Search for the cell housing the specified text and yield its (X, Y) center coordinate. 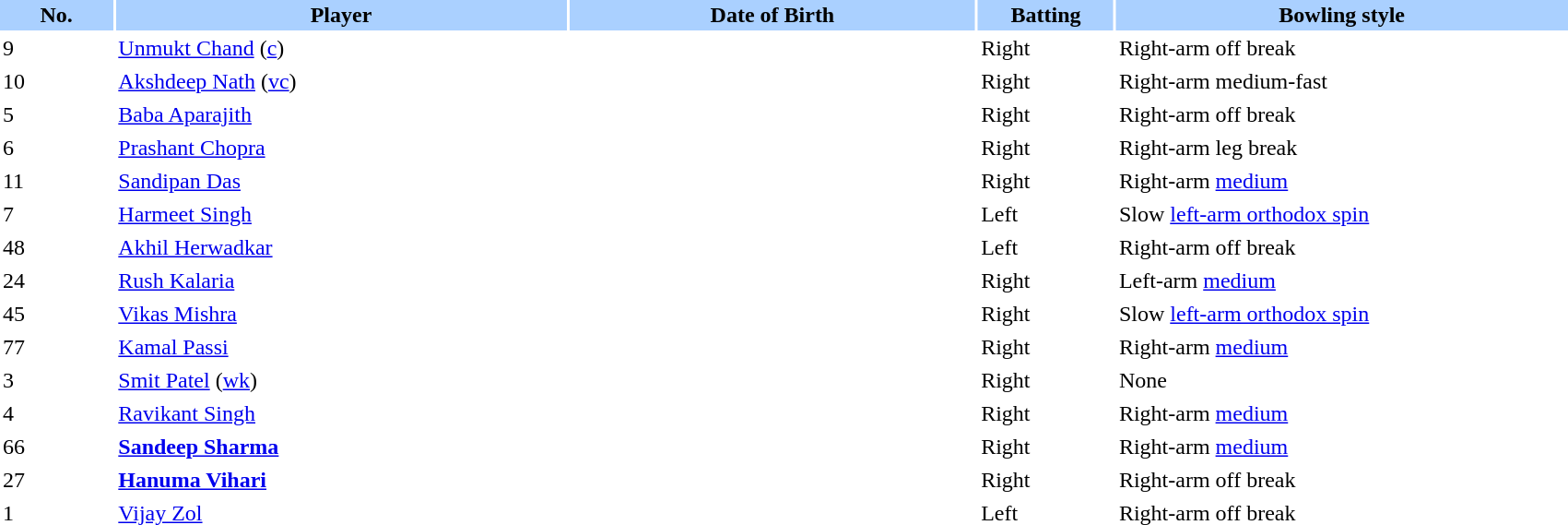
27 (56, 480)
Sandipan Das (341, 181)
3 (56, 380)
None (1342, 380)
Akhil Herwadkar (341, 247)
Akshdeep Nath (vc) (341, 81)
4 (56, 413)
Sandeep Sharma (341, 447)
11 (56, 181)
Baba Aparajith (341, 114)
Kamal Passi (341, 347)
7 (56, 214)
Smit Patel (wk) (341, 380)
48 (56, 247)
Vikas Mishra (341, 314)
10 (56, 81)
Left-arm medium (1342, 280)
24 (56, 280)
Bowling style (1342, 15)
6 (56, 148)
77 (56, 347)
Hanuma Vihari (341, 480)
Right-arm leg break (1342, 148)
66 (56, 447)
Right-arm medium-fast (1342, 81)
No. (56, 15)
Harmeet Singh (341, 214)
Ravikant Singh (341, 413)
5 (56, 114)
45 (56, 314)
Date of Birth (772, 15)
Rush Kalaria (341, 280)
9 (56, 48)
Prashant Chopra (341, 148)
Batting (1045, 15)
Unmukt Chand (c) (341, 48)
Player (341, 15)
